Return the (x, y) coordinate for the center point of the cell that contains the specified text.  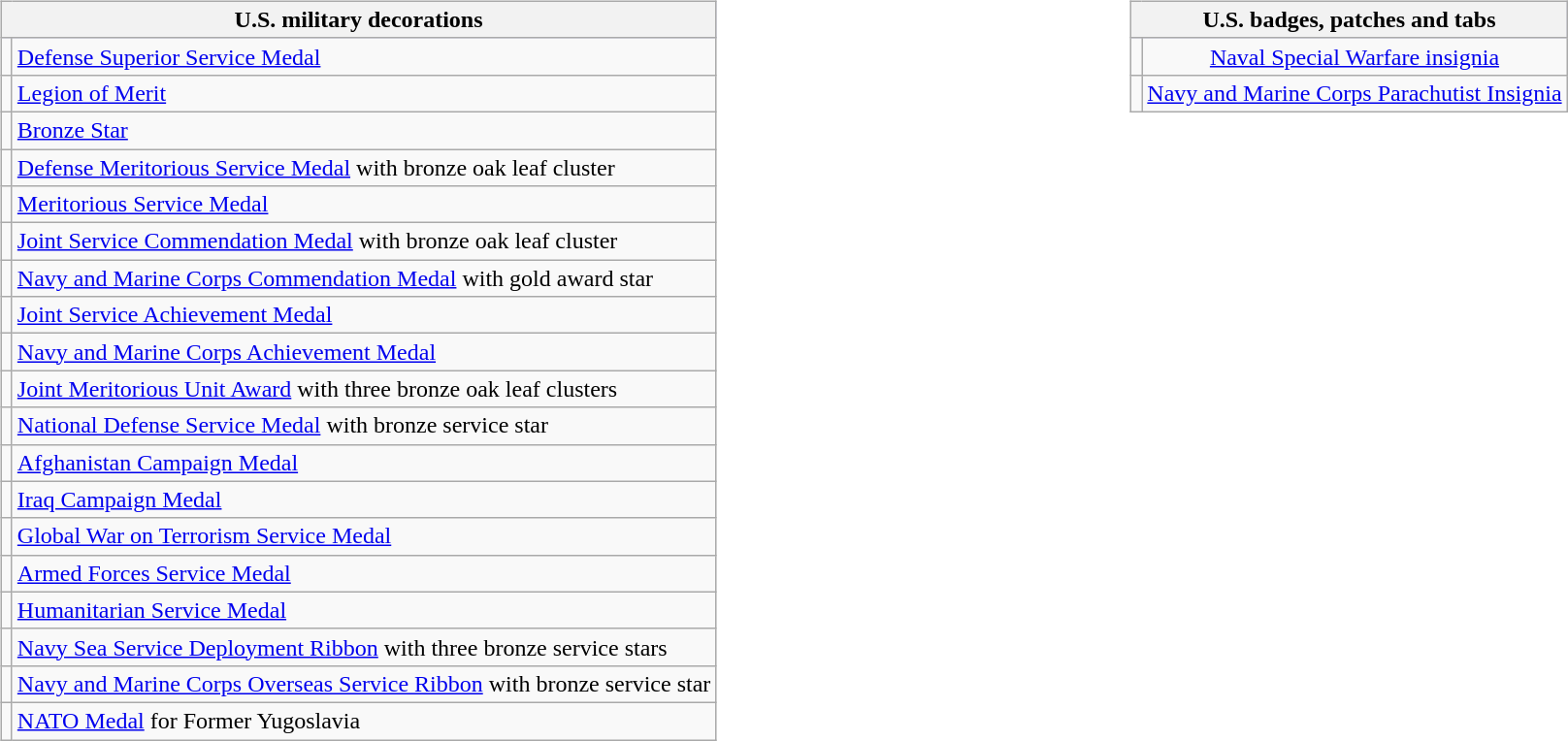
National Defense Service Medal with bronze service star (364, 426)
Joint Service Commendation Medal with bronze oak leaf cluster (364, 242)
Defense Meritorious Service Medal with bronze oak leaf cluster (364, 168)
Navy and Marine Corps Commendation Medal with gold award star (364, 278)
Bronze Star (364, 130)
Joint Service Achievement Medal (364, 315)
U.S. badges, patches and tabs (1349, 19)
Armed Forces Service Medal (364, 573)
Navy and Marine Corps Achievement Medal (364, 352)
U.S. military decorations (359, 19)
Navy and Marine Corps Overseas Service Ribbon with bronze service star (364, 684)
Iraq Campaign Medal (364, 499)
Global War on Terrorism Service Medal (364, 536)
NATO Medal for Former Yugoslavia (364, 721)
Legion of Merit (364, 93)
Defense Superior Service Medal (364, 56)
Meritorious Service Medal (364, 205)
Joint Meritorious Unit Award with three bronze oak leaf clusters (364, 389)
Navy and Marine Corps Parachutist Insignia (1355, 93)
Naval Special Warfare insignia (1355, 56)
Humanitarian Service Medal (364, 610)
Afghanistan Campaign Medal (364, 463)
Navy Sea Service Deployment Ribbon with three bronze service stars (364, 647)
